Determine the [x, y] coordinate at the center of the cell enclosing the given text.  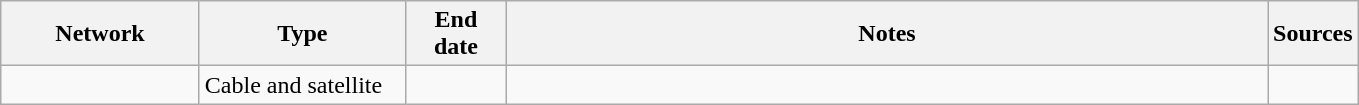
Notes [886, 34]
Type [302, 34]
End date [456, 34]
Network [100, 34]
Sources [1314, 34]
Cable and satellite [302, 85]
